Detect which cell encompasses the target text, then output its (X, Y) center coordinate. 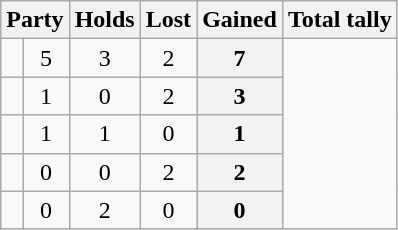
Total tally (340, 20)
Gained (240, 20)
7 (240, 58)
Holds (104, 20)
5 (46, 58)
Lost (168, 20)
Party (35, 20)
